Return [x, y] of the center of cell containing provided text 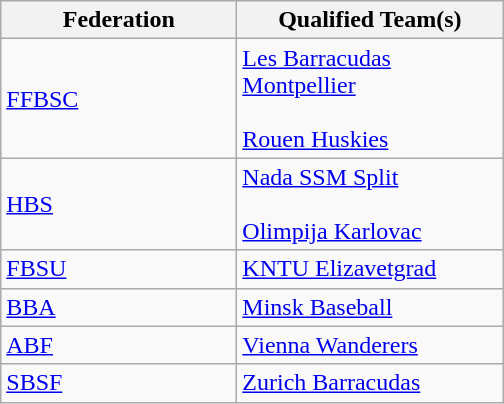
Minsk Baseball [370, 307]
Les Barracudas MontpellierRouen Huskies [370, 98]
SBSF [119, 383]
Zurich Barracudas [370, 383]
Qualified Team(s) [370, 20]
Federation [119, 20]
BBA [119, 307]
HBS [119, 204]
Vienna Wanderers [370, 345]
FFBSC [119, 98]
KNTU Elizavetgrad [370, 269]
FBSU [119, 269]
ABF [119, 345]
Nada SSM SplitOlimpija Karlovac [370, 204]
